Identify which cell holds the provided text, then report its [x, y] central coordinate. 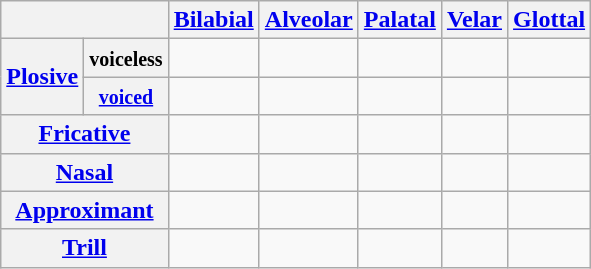
Nasal [84, 172]
Plosive [42, 77]
Bilabial [214, 20]
voiceless [126, 58]
Trill [84, 248]
Alveolar [308, 20]
Velar [474, 20]
Fricative [84, 134]
Approximant [84, 210]
Glottal [550, 20]
Palatal [400, 20]
voiced [126, 96]
